Scan for the cell matching the given text and deliver its (X, Y) coordinate at center. 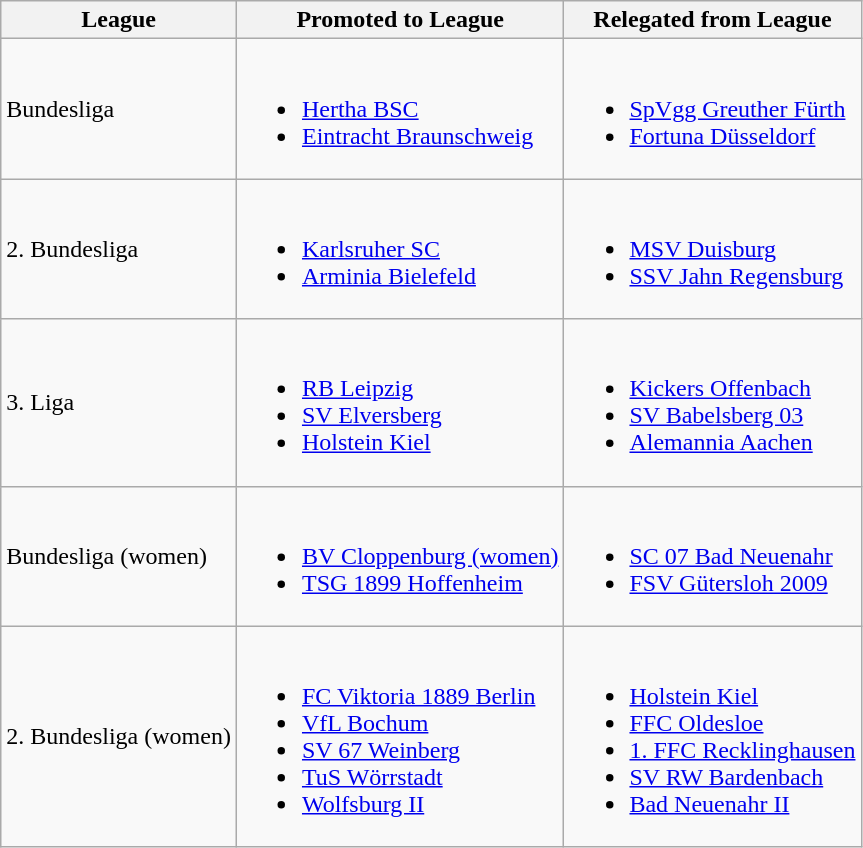
League (119, 20)
FC Viktoria 1889 BerlinVfL BochumSV 67 WeinbergTuS WörrstadtWolfsburg II (400, 736)
2. Bundesliga (119, 249)
Promoted to League (400, 20)
Kickers OffenbachSV Babelsberg 03Alemannia Aachen (712, 402)
SpVgg Greuther FürthFortuna Düsseldorf (712, 109)
Hertha BSCEintracht Braunschweig (400, 109)
Bundesliga (119, 109)
Bundesliga (women) (119, 556)
3. Liga (119, 402)
MSV DuisburgSSV Jahn Regensburg (712, 249)
Relegated from League (712, 20)
SC 07 Bad NeuenahrFSV Gütersloh 2009 (712, 556)
RB LeipzigSV ElversbergHolstein Kiel (400, 402)
Karlsruher SCArminia Bielefeld (400, 249)
2. Bundesliga (women) (119, 736)
Holstein KielFFC Oldesloe1. FFC RecklinghausenSV RW BardenbachBad Neuenahr II (712, 736)
BV Cloppenburg (women)TSG 1899 Hoffenheim (400, 556)
